Pinpoint the cell where the given text exists, returning its (X, Y) midpoint coordinate. 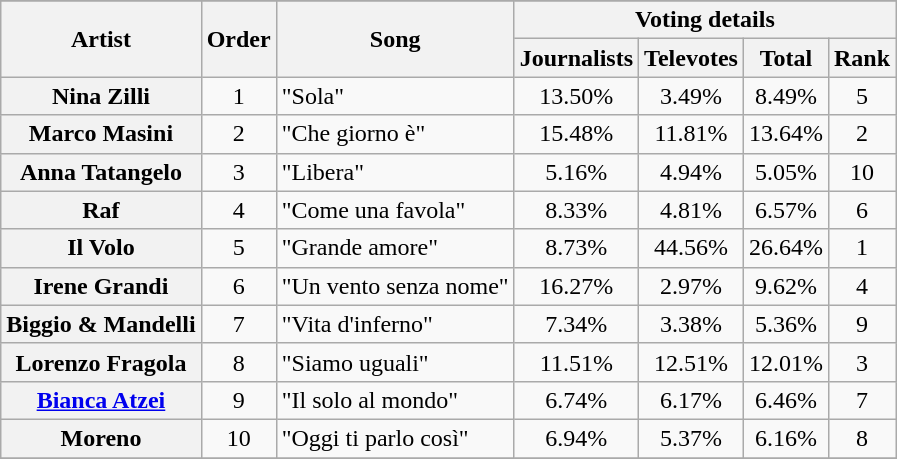
Biggio & Mandelli (101, 324)
Voting details (704, 20)
Nina Zilli (101, 96)
11.81% (692, 134)
Anna Tatangelo (101, 172)
8.49% (786, 96)
Total (786, 58)
"Che giorno è" (395, 134)
13.64% (786, 134)
6.17% (692, 400)
"Grande amore" (395, 248)
Journalists (576, 58)
16.27% (576, 286)
"Come una favola" (395, 210)
5.36% (786, 324)
"Vita d'inferno" (395, 324)
5.05% (786, 172)
5.37% (692, 438)
8.33% (576, 210)
5.16% (576, 172)
6.74% (576, 400)
12.51% (692, 362)
2.97% (692, 286)
"Oggi ti parlo così" (395, 438)
Il Volo (101, 248)
6.46% (786, 400)
44.56% (692, 248)
"Un vento senza nome" (395, 286)
"Libera" (395, 172)
Irene Grandi (101, 286)
8.73% (576, 248)
Artist (101, 39)
6.57% (786, 210)
Bianca Atzei (101, 400)
11.51% (576, 362)
Lorenzo Fragola (101, 362)
4.81% (692, 210)
3.49% (692, 96)
Televotes (692, 58)
"Il solo al mondo" (395, 400)
12.01% (786, 362)
"Sola" (395, 96)
13.50% (576, 96)
9.62% (786, 286)
Rank (862, 58)
Order (238, 39)
Marco Masini (101, 134)
6.16% (786, 438)
6.94% (576, 438)
Song (395, 39)
4.94% (692, 172)
"Siamo uguali" (395, 362)
Raf (101, 210)
15.48% (576, 134)
3.38% (692, 324)
26.64% (786, 248)
Moreno (101, 438)
7.34% (576, 324)
